Return (x, y) of the center of cell containing provided text 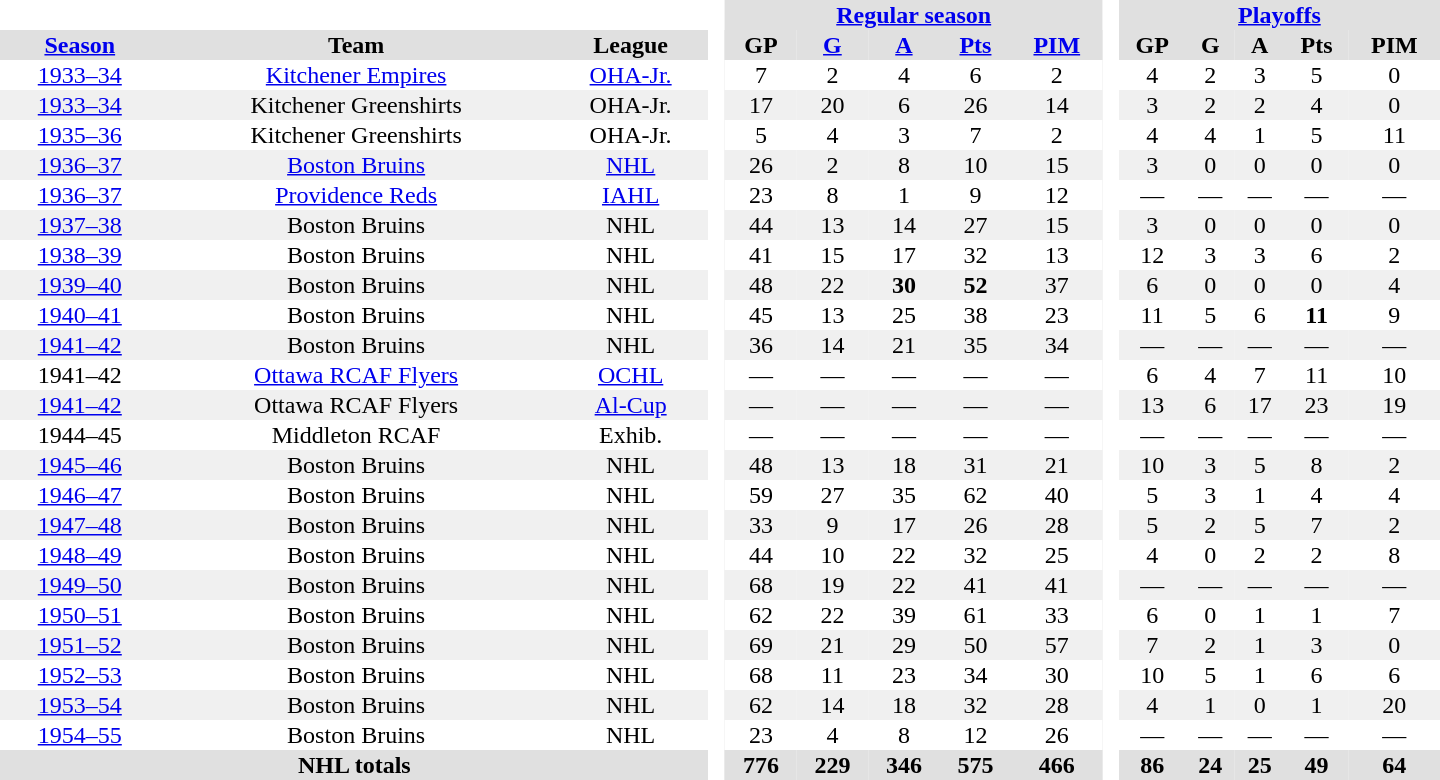
64 (1394, 765)
59 (761, 495)
229 (833, 765)
1953–54 (80, 705)
NHL totals (354, 765)
Kitchener Empires (356, 75)
1945–46 (80, 465)
86 (1152, 765)
1948–49 (80, 555)
24 (1210, 765)
1949–50 (80, 585)
575 (976, 765)
52 (976, 285)
45 (761, 315)
Regular season (914, 15)
50 (976, 645)
69 (761, 645)
37 (1056, 285)
1938–39 (80, 255)
1954–55 (80, 735)
Middleton RCAF (356, 435)
31 (976, 465)
38 (976, 315)
1951–52 (80, 645)
Providence Reds (356, 195)
1946–47 (80, 495)
40 (1056, 495)
Season (80, 45)
1937–38 (80, 225)
1944–45 (80, 435)
1947–48 (80, 525)
1950–51 (80, 615)
OCHL (631, 375)
1935–36 (80, 135)
466 (1056, 765)
Playoffs (1280, 15)
1952–53 (80, 675)
League (631, 45)
1939–40 (80, 285)
61 (976, 615)
346 (904, 765)
29 (904, 645)
IAHL (631, 195)
Exhib. (631, 435)
39 (904, 615)
776 (761, 765)
36 (761, 345)
1940–41 (80, 315)
Team (356, 45)
Al-Cup (631, 405)
57 (1056, 645)
49 (1317, 765)
